Detect which cell encompasses the target text, then output its [x, y] center coordinate. 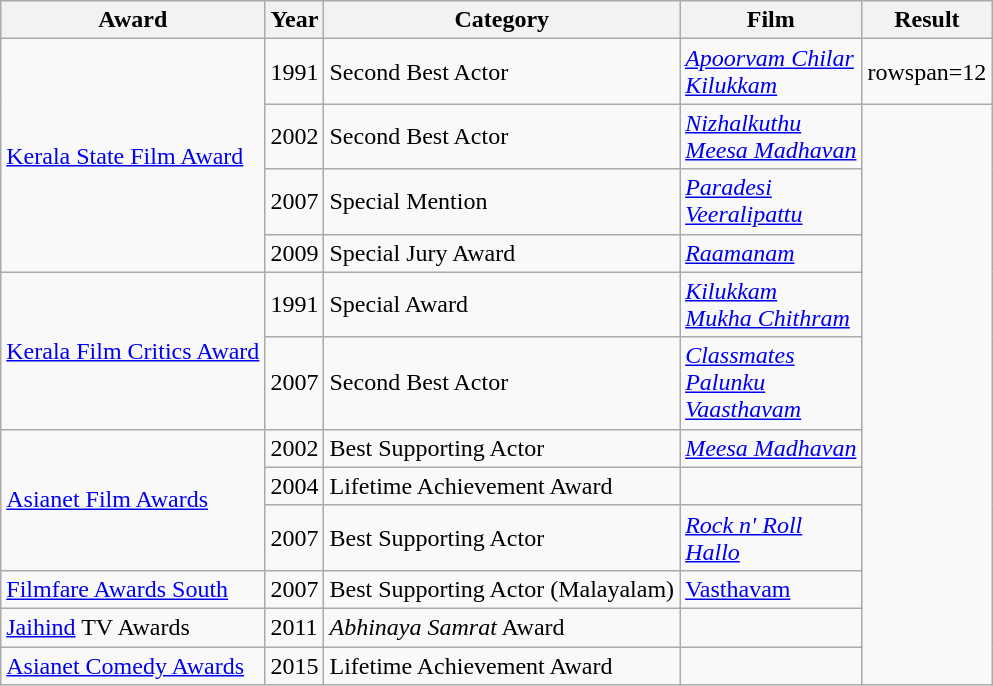
rowspan=12 [927, 72]
Kerala State Film Award [133, 156]
ClassmatesPalunkuVaasthavam [771, 383]
ParadesiVeeralipattu [771, 202]
Apoorvam ChilarKilukkam [771, 72]
Best Supporting Actor (Malayalam) [502, 589]
Rock n' RollHallo [771, 538]
Year [294, 20]
Special Jury Award [502, 253]
Meesa Madhavan [771, 448]
Filmfare Awards South [133, 589]
Abhinaya Samrat Award [502, 627]
Jaihind TV Awards [133, 627]
Kerala Film Critics Award [133, 350]
Asianet Film Awards [133, 500]
NizhalkuthuMeesa Madhavan [771, 136]
Special Award [502, 304]
Asianet Comedy Awards [133, 665]
Special Mention [502, 202]
Raamanam [771, 253]
2015 [294, 665]
Category [502, 20]
Result [927, 20]
KilukkamMukha Chithram [771, 304]
Vasthavam [771, 589]
2009 [294, 253]
Film [771, 20]
2004 [294, 486]
2011 [294, 627]
Award [133, 20]
